From the cell containing the given text, extract its center point as [x, y] coordinate. 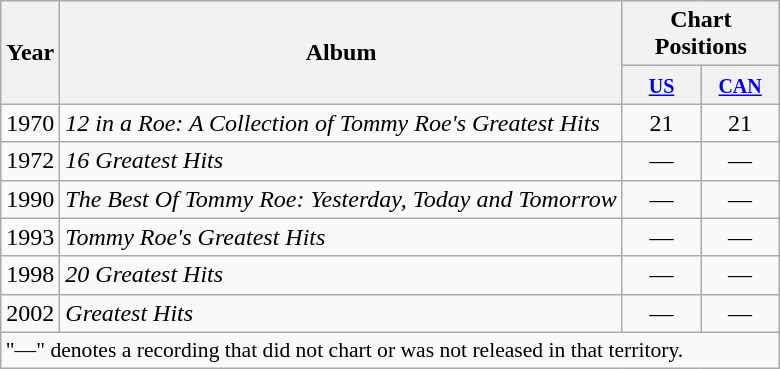
1993 [30, 237]
Album [341, 52]
Year [30, 52]
12 in a Roe: A Collection of Tommy Roe's Greatest Hits [341, 123]
Tommy Roe's Greatest Hits [341, 237]
Chart Positions [700, 34]
1990 [30, 199]
1970 [30, 123]
20 Greatest Hits [341, 275]
1972 [30, 161]
The Best Of Tommy Roe: Yesterday, Today and Tomorrow [341, 199]
2002 [30, 313]
Greatest Hits [341, 313]
US [662, 85]
"—" denotes a recording that did not chart or was not released in that territory. [390, 350]
1998 [30, 275]
CAN [740, 85]
16 Greatest Hits [341, 161]
